Capture the cell that displays the provided text and extract its (x, y) central coordinate. 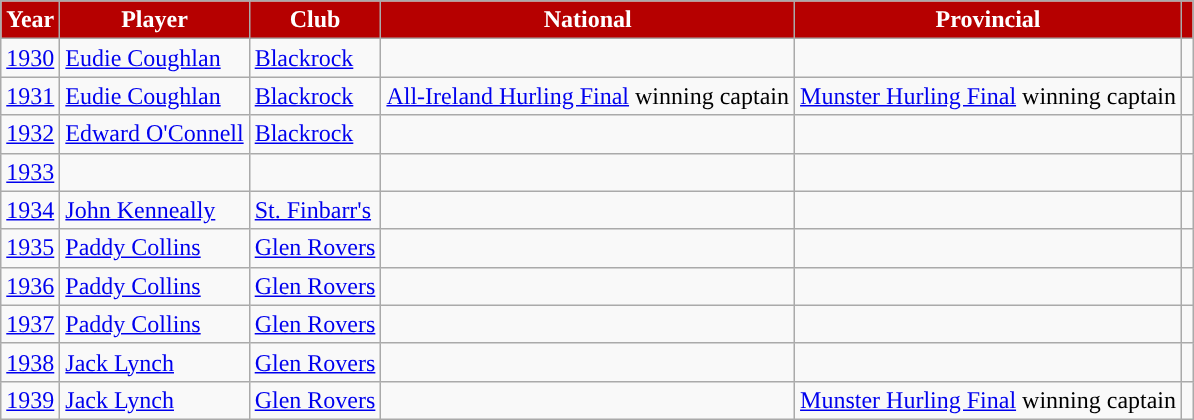
Player (154, 20)
Club (315, 20)
Year (30, 20)
1937 (30, 324)
All-Ireland Hurling Final winning captain (588, 96)
National (588, 20)
1936 (30, 286)
1930 (30, 58)
Provincial (988, 20)
1932 (30, 134)
1938 (30, 362)
Edward O'Connell (154, 134)
1939 (30, 400)
1933 (30, 172)
1931 (30, 96)
St. Finbarr's (315, 210)
1935 (30, 248)
1934 (30, 210)
John Kenneally (154, 210)
